Capture the cell that displays the provided text and extract its (x, y) central coordinate. 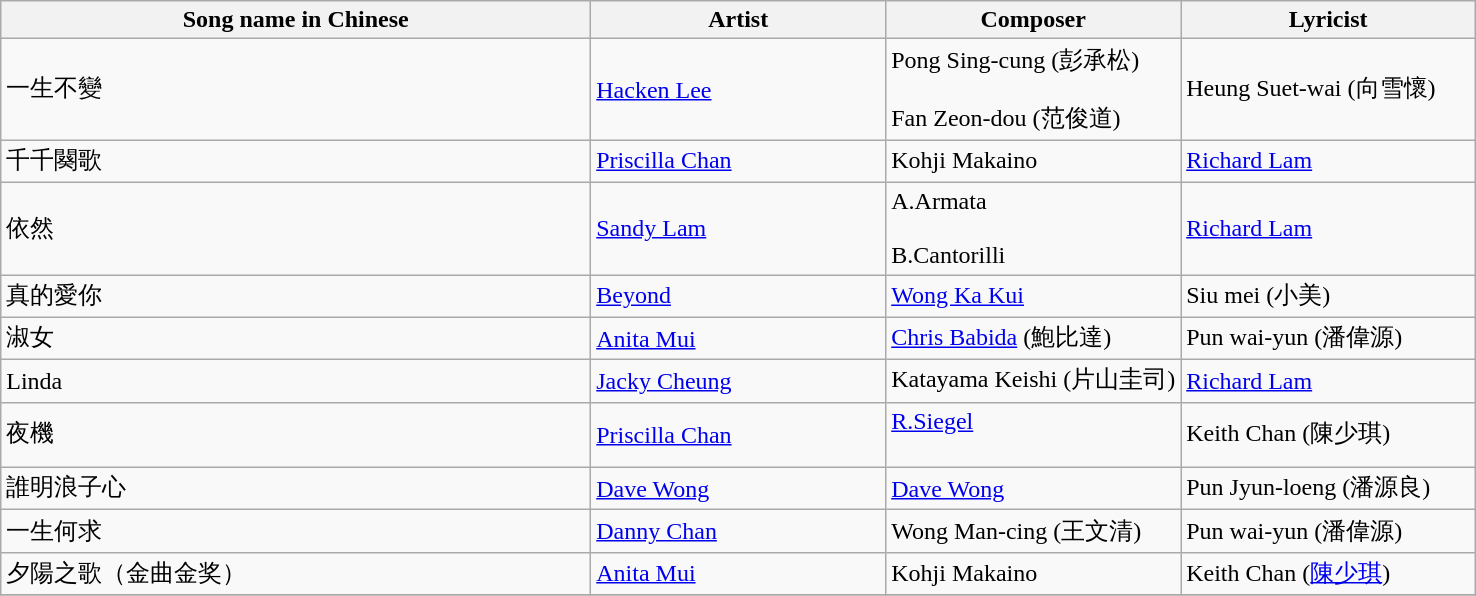
Sandy Lam (738, 228)
Composer (1034, 20)
Lyricist (1328, 20)
A.ArmataB.Cantorilli (1034, 228)
Pong Sing-cung (彭承松)Fan Zeon-dou (范俊道) (1034, 90)
淑女 (296, 338)
誰明浪子心 (296, 488)
Beyond (738, 296)
Pun Jyun-loeng (潘源良) (1328, 488)
R.Siegel (1034, 434)
Linda (296, 382)
夕陽之歌（金曲金奖） (296, 574)
Wong Ka Kui (1034, 296)
Chris Babida (鮑比達) (1034, 338)
Danny Chan (738, 532)
Wong Man-cing (王文清) (1034, 532)
夜機 (296, 434)
Song name in Chinese (296, 20)
Siu mei (小美) (1328, 296)
一生何求 (296, 532)
Hacken Lee (738, 90)
Katayama Keishi (片山圭司) (1034, 382)
Jacky Cheung (738, 382)
Heung Suet-wai (向雪懷) (1328, 90)
一生不變 (296, 90)
真的愛你 (296, 296)
千千闋歌 (296, 162)
Artist (738, 20)
依然 (296, 228)
